From the cell containing the given text, extract its center point as (x, y) coordinate. 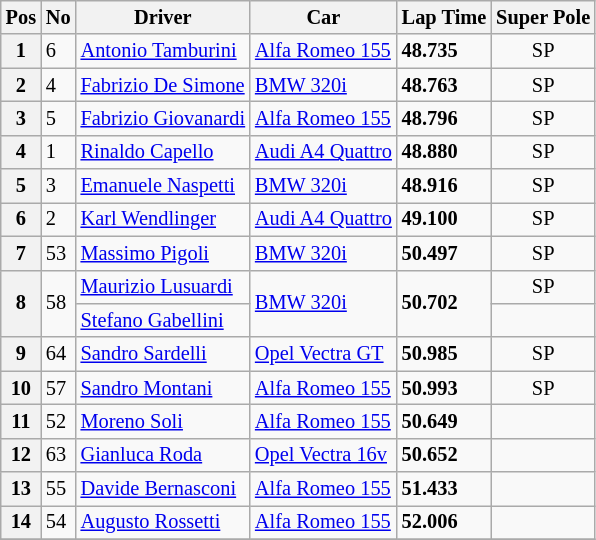
55 (58, 489)
Driver (163, 17)
50.497 (444, 253)
50.649 (444, 421)
Lap Time (444, 17)
Davide Bernasconi (163, 489)
58 (58, 304)
7 (21, 253)
Opel Vectra GT (324, 354)
54 (58, 522)
Augusto Rossetti (163, 522)
64 (58, 354)
50.993 (444, 388)
51.433 (444, 489)
Car (324, 17)
Sandro Sardelli (163, 354)
No (58, 17)
50.652 (444, 455)
Opel Vectra 16v (324, 455)
57 (58, 388)
Emanuele Naspetti (163, 186)
48.880 (444, 152)
52.006 (444, 522)
Fabrizio Giovanardi (163, 118)
49.100 (444, 219)
50.985 (444, 354)
48.796 (444, 118)
48.763 (444, 85)
14 (21, 522)
Antonio Tamburini (163, 51)
11 (21, 421)
12 (21, 455)
63 (58, 455)
Pos (21, 17)
Rinaldo Capello (163, 152)
Gianluca Roda (163, 455)
Maurizio Lusuardi (163, 287)
9 (21, 354)
Karl Wendlinger (163, 219)
13 (21, 489)
48.916 (444, 186)
48.735 (444, 51)
Sandro Montani (163, 388)
10 (21, 388)
53 (58, 253)
Moreno Soli (163, 421)
Stefano Gabellini (163, 320)
52 (58, 421)
8 (21, 304)
Super Pole (543, 17)
Massimo Pigoli (163, 253)
50.702 (444, 304)
Fabrizio De Simone (163, 85)
